Pinpoint the cell where the given text exists, returning its [x, y] midpoint coordinate. 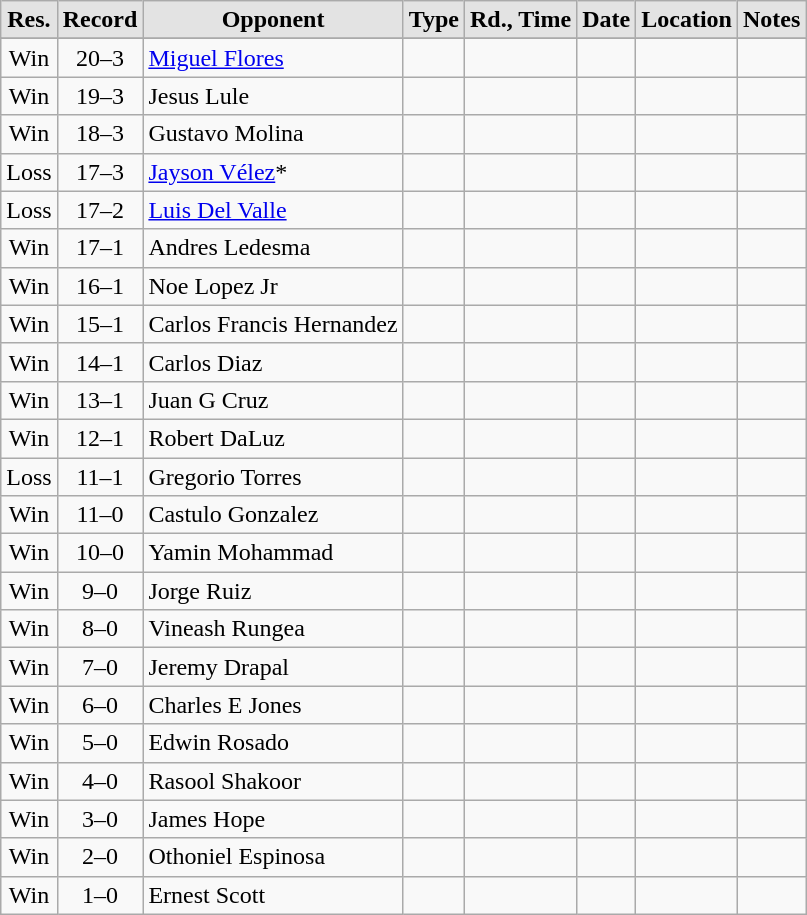
Carlos Diaz [273, 362]
17–3 [100, 172]
16–1 [100, 286]
11–0 [100, 515]
18–3 [100, 134]
19–3 [100, 96]
Date [606, 20]
Robert DaLuz [273, 438]
8–0 [100, 629]
Charles E Jones [273, 705]
12–1 [100, 438]
Record [100, 20]
Carlos Francis Hernandez [273, 324]
Location [687, 20]
4–0 [100, 781]
11–1 [100, 477]
Noe Lopez Jr [273, 286]
Juan G Cruz [273, 400]
Jayson Vélez* [273, 172]
Edwin Rosado [273, 743]
17–1 [100, 248]
15–1 [100, 324]
10–0 [100, 553]
Rd., Time [520, 20]
Othoniel Espinosa [273, 857]
Miguel Flores [273, 58]
James Hope [273, 819]
Ernest Scott [273, 895]
7–0 [100, 667]
Rasool Shakoor [273, 781]
5–0 [100, 743]
3–0 [100, 819]
Luis Del Valle [273, 210]
Jorge Ruiz [273, 591]
Jesus Lule [273, 96]
Jeremy Drapal [273, 667]
1–0 [100, 895]
Yamin Mohammad [273, 553]
9–0 [100, 591]
Castulo Gonzalez [273, 515]
Opponent [273, 20]
Type [434, 20]
20–3 [100, 58]
14–1 [100, 362]
17–2 [100, 210]
13–1 [100, 400]
Gregorio Torres [273, 477]
Vineash Rungea [273, 629]
Andres Ledesma [273, 248]
Gustavo Molina [273, 134]
2–0 [100, 857]
6–0 [100, 705]
Notes [771, 20]
Res. [29, 20]
